Detect which cell encompasses the target text, then output its [x, y] center coordinate. 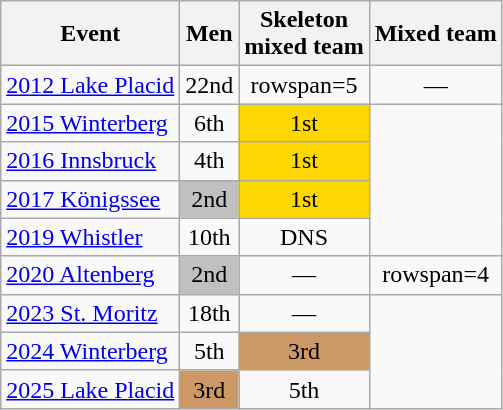
Skeletonmixed team [304, 34]
2017 Königssee [90, 199]
Event [90, 34]
4th [210, 161]
Mixed team [436, 34]
2024 Winterberg [90, 351]
2015 Winterberg [90, 123]
DNS [304, 237]
rowspan=4 [436, 275]
2019 Whistler [90, 237]
2020 Altenberg [90, 275]
2025 Lake Placid [90, 389]
22nd [210, 85]
18th [210, 313]
2023 St. Moritz [90, 313]
6th [210, 123]
Men [210, 34]
10th [210, 237]
2012 Lake Placid [90, 85]
2016 Innsbruck [90, 161]
rowspan=5 [304, 85]
